Return [X, Y] of the center of cell containing provided text 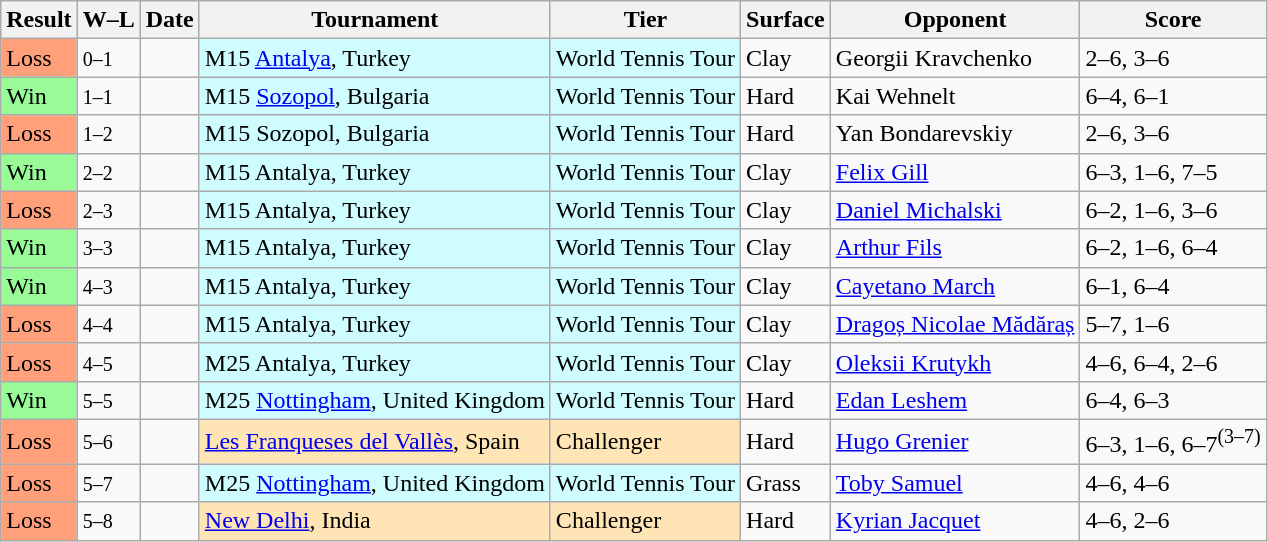
Cayetano March [955, 286]
4–5 [108, 362]
5–8 [108, 521]
6–2, 1–6, 3–6 [1173, 210]
New Delhi, India [374, 521]
Result [39, 20]
2–3 [108, 210]
6–3, 1–6, 7–5 [1173, 172]
Yan Bondarevskiy [955, 134]
Les Franqueses del Vallès, Spain [374, 442]
6–4, 6–1 [1173, 96]
4–3 [108, 286]
6–4, 6–3 [1173, 400]
3–3 [108, 248]
Oleksii Krutykh [955, 362]
M25 Antalya, Turkey [374, 362]
Score [1173, 20]
Felix Gill [955, 172]
Arthur Fils [955, 248]
6–3, 1–6, 6–7(3–7) [1173, 442]
Surface [786, 20]
Dragoș Nicolae Mădăraș [955, 324]
2–2 [108, 172]
Tournament [374, 20]
Toby Samuel [955, 483]
6–2, 1–6, 6–4 [1173, 248]
Date [170, 20]
4–6, 4–6 [1173, 483]
1–2 [108, 134]
6–1, 6–4 [1173, 286]
Daniel Michalski [955, 210]
Kyrian Jacquet [955, 521]
0–1 [108, 58]
5–7, 1–6 [1173, 324]
4–6, 6–4, 2–6 [1173, 362]
Kai Wehnelt [955, 96]
1–1 [108, 96]
Grass [786, 483]
5–5 [108, 400]
Edan Leshem [955, 400]
5–6 [108, 442]
Opponent [955, 20]
4–4 [108, 324]
Georgii Kravchenko [955, 58]
W–L [108, 20]
Hugo Grenier [955, 442]
4–6, 2–6 [1173, 521]
Tier [645, 20]
5–7 [108, 483]
